From the cell containing the given text, extract its center point as [x, y] coordinate. 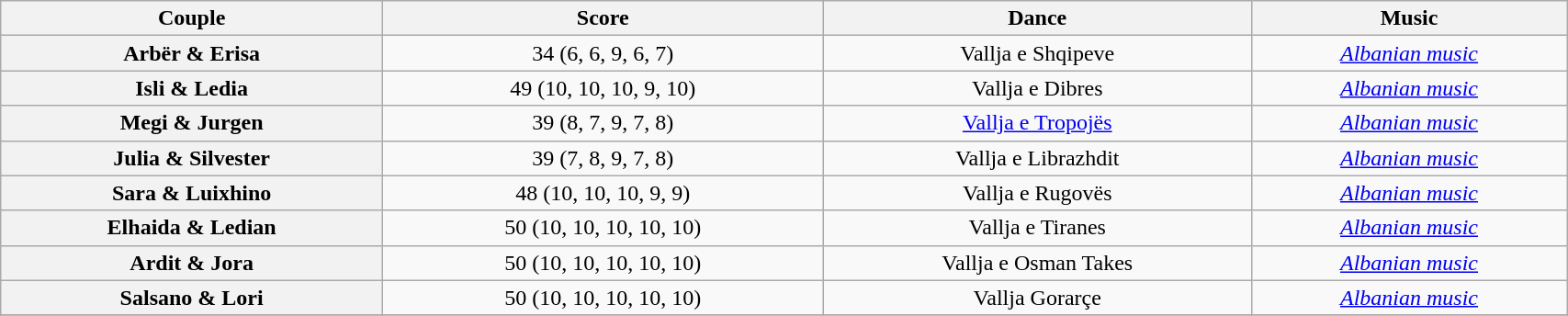
Sara & Luixhino [192, 193]
Couple [192, 18]
34 (6, 6, 9, 6, 7) [604, 53]
Vallja e Rugovës [1037, 193]
48 (10, 10, 10, 9, 9) [604, 193]
39 (7, 8, 9, 7, 8) [604, 158]
Vallja e Shqipeve [1037, 53]
Vallja Gorarçe [1037, 298]
49 (10, 10, 10, 9, 10) [604, 88]
Ardit & Jora [192, 263]
Isli & Ledia [192, 88]
Vallja e Tiranes [1037, 228]
Elhaida & Ledian [192, 228]
Music [1409, 18]
Salsano & Lori [192, 298]
Julia & Silvester [192, 158]
Megi & Jurgen [192, 123]
Score [604, 18]
Vallja e Dibres [1037, 88]
Vallja e Osman Takes [1037, 263]
Vallja e Librazhdit [1037, 158]
Dance [1037, 18]
39 (8, 7, 9, 7, 8) [604, 123]
Vallja e Tropojës [1037, 123]
Arbër & Erisa [192, 53]
